Return the [X, Y] coordinate for the center point of the cell that contains the specified text.  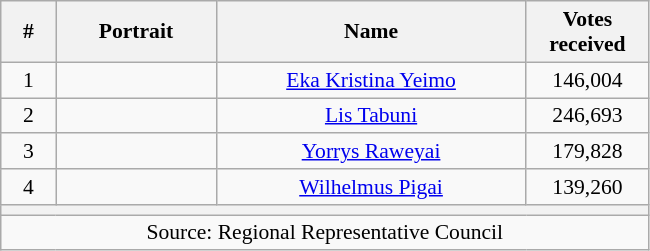
1 [28, 80]
139,260 [588, 187]
Portrait [136, 32]
Yorrys Raweyai [371, 152]
146,004 [588, 80]
179,828 [588, 152]
Wilhelmus Pigai [371, 187]
Source: Regional Representative Council [325, 233]
# [28, 32]
Eka Kristina Yeimo [371, 80]
3 [28, 152]
4 [28, 187]
Name [371, 32]
246,693 [588, 116]
2 [28, 116]
Votes received [588, 32]
Lis Tabuni [371, 116]
